Pinpoint the cell where the given text exists, returning its [X, Y] midpoint coordinate. 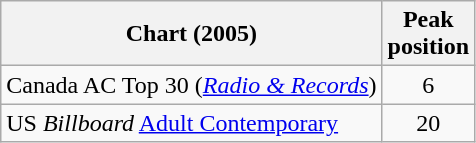
Chart (2005) [192, 34]
US Billboard Adult Contemporary [192, 123]
6 [428, 85]
Canada AC Top 30 (Radio & Records) [192, 85]
Peakposition [428, 34]
20 [428, 123]
